Determine the [X, Y] coordinate at the center of the cell enclosing the given text.  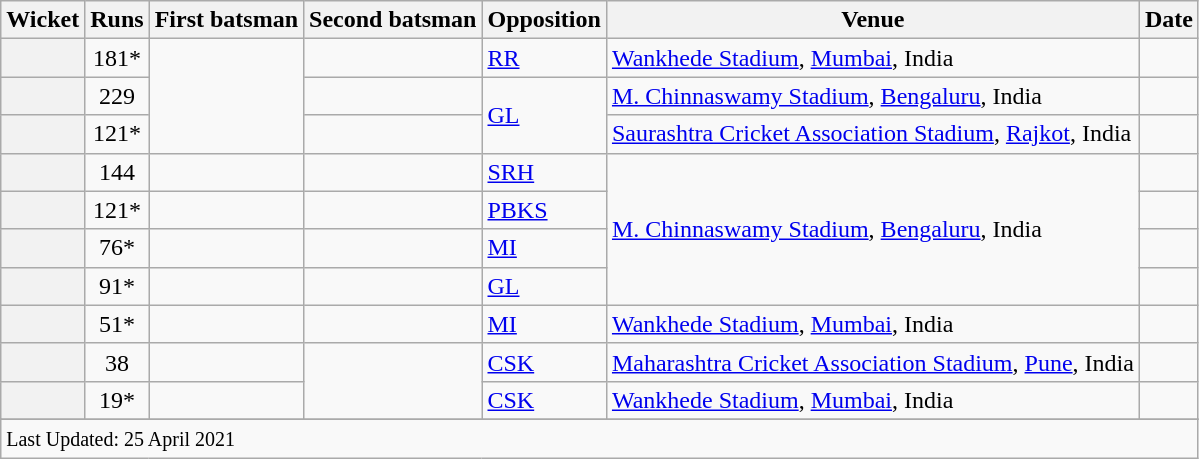
181* [117, 58]
91* [117, 286]
Date [1168, 20]
Maharashtra Cricket Association Stadium, Pune, India [872, 362]
Venue [872, 20]
Wicket [43, 20]
144 [117, 172]
Saurashtra Cricket Association Stadium, Rajkot, India [872, 134]
SRH [544, 172]
76* [117, 248]
RR [544, 58]
229 [117, 96]
Runs [117, 20]
19* [117, 400]
Opposition [544, 20]
First batsman [226, 20]
51* [117, 324]
38 [117, 362]
Second batsman [393, 20]
Last Updated: 25 April 2021 [600, 438]
PBKS [544, 210]
